Scan for the cell matching the given text and deliver its (x, y) coordinate at center. 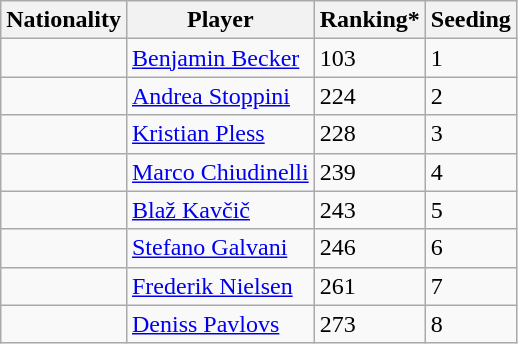
1 (470, 58)
261 (370, 286)
8 (470, 324)
2 (470, 96)
103 (370, 58)
6 (470, 248)
4 (470, 172)
273 (370, 324)
Kristian Pless (220, 134)
7 (470, 286)
Deniss Pavlovs (220, 324)
3 (470, 134)
5 (470, 210)
228 (370, 134)
246 (370, 248)
Frederik Nielsen (220, 286)
224 (370, 96)
Seeding (470, 20)
Player (220, 20)
Ranking* (370, 20)
Blaž Kavčič (220, 210)
239 (370, 172)
243 (370, 210)
Benjamin Becker (220, 58)
Stefano Galvani (220, 248)
Andrea Stoppini (220, 96)
Marco Chiudinelli (220, 172)
Nationality (64, 20)
